Capture the cell that displays the provided text and extract its (X, Y) central coordinate. 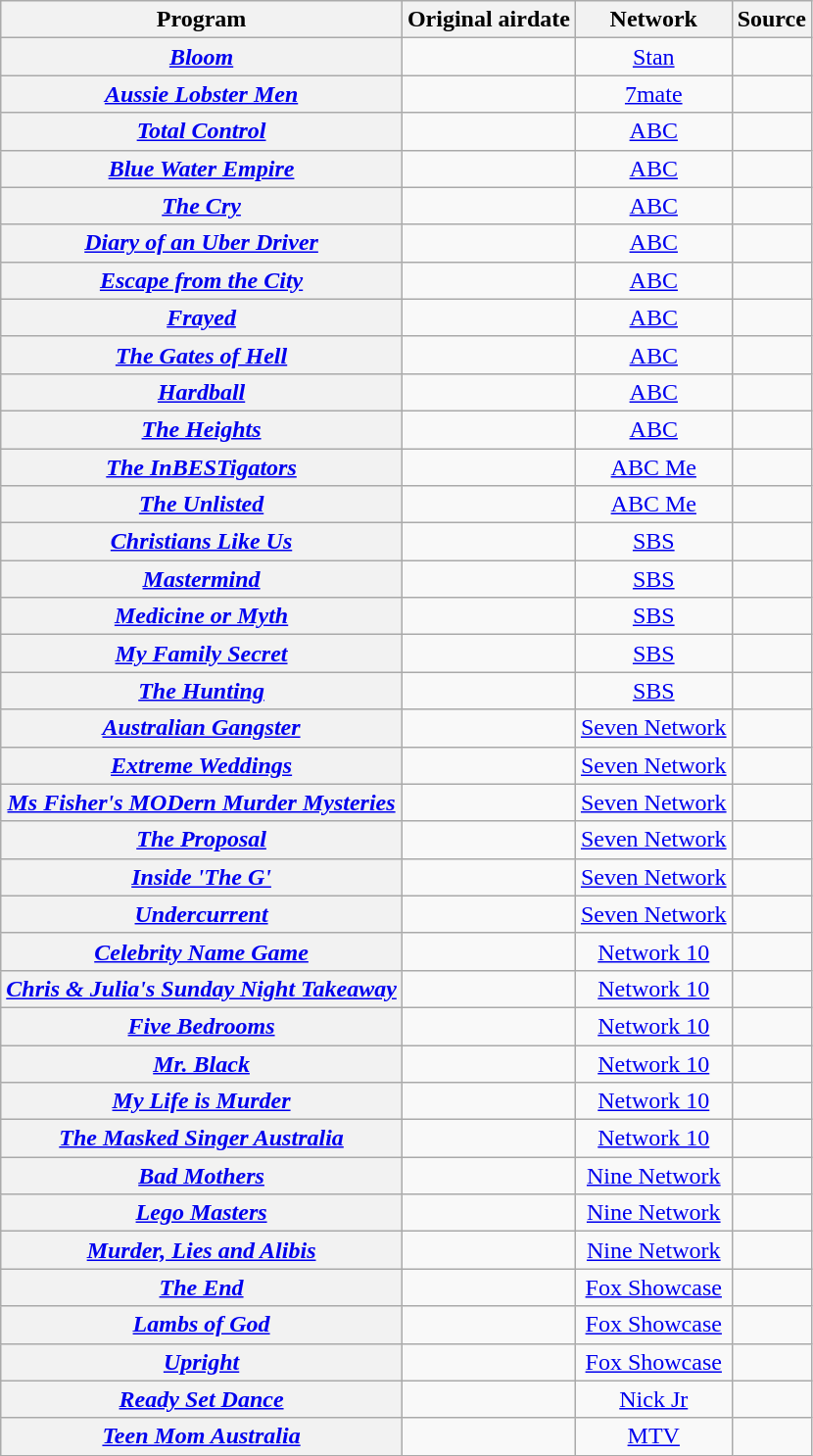
The Gates of Hell (202, 355)
The Masked Singer Australia (202, 1139)
Undercurrent (202, 914)
Source (772, 20)
Network (653, 20)
Christians Like Us (202, 542)
Nick Jr (653, 1399)
Program (202, 20)
The End (202, 1287)
Australian Gangster (202, 728)
Blue Water Empire (202, 169)
Bad Mothers (202, 1176)
MTV (653, 1436)
Inside 'The G' (202, 877)
Mastermind (202, 579)
Escape from the City (202, 280)
Teen Mom Australia (202, 1436)
Frayed (202, 317)
Celebrity Name Game (202, 951)
Stan (653, 57)
The Cry (202, 206)
Medicine or Myth (202, 616)
Aussie Lobster Men (202, 94)
Lambs of God (202, 1325)
Upright (202, 1362)
My Family Secret (202, 654)
7mate (653, 94)
The Hunting (202, 691)
Total Control (202, 131)
My Life is Murder (202, 1101)
Extreme Weddings (202, 765)
Chris & Julia's Sunday Night Takeaway (202, 989)
The Unlisted (202, 505)
Original airdate (488, 20)
Bloom (202, 57)
Hardball (202, 392)
Lego Masters (202, 1213)
Five Bedrooms (202, 1026)
The Heights (202, 429)
Ms Fisher's MODern Murder Mysteries (202, 802)
The InBESTigators (202, 467)
Ready Set Dance (202, 1399)
The Proposal (202, 840)
Mr. Black (202, 1063)
Murder, Lies and Alibis (202, 1250)
Diary of an Uber Driver (202, 243)
